From the cell containing the given text, extract its center point as [x, y] coordinate. 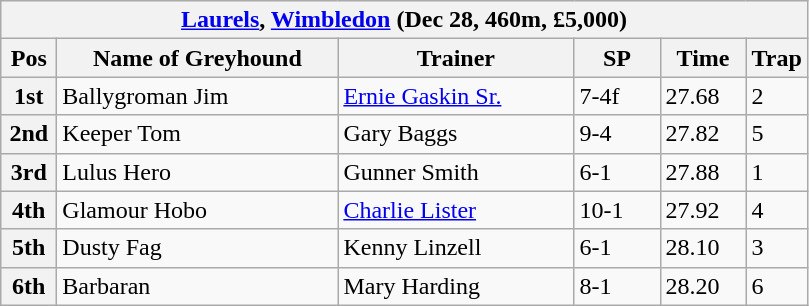
7-4f [617, 96]
2 [776, 96]
Name of Greyhound [198, 58]
27.68 [703, 96]
Keeper Tom [198, 134]
Dusty Fag [198, 248]
Trainer [456, 58]
28.20 [703, 286]
Trap [776, 58]
Kenny Linzell [456, 248]
Ernie Gaskin Sr. [456, 96]
Mary Harding [456, 286]
27.82 [703, 134]
28.10 [703, 248]
27.92 [703, 210]
9-4 [617, 134]
27.88 [703, 172]
Charlie Lister [456, 210]
2nd [29, 134]
Pos [29, 58]
4 [776, 210]
Barbaran [198, 286]
1st [29, 96]
3rd [29, 172]
8-1 [617, 286]
Ballygroman Jim [198, 96]
5 [776, 134]
3 [776, 248]
10-1 [617, 210]
5th [29, 248]
SP [617, 58]
Glamour Hobo [198, 210]
6 [776, 286]
1 [776, 172]
6th [29, 286]
Gary Baggs [456, 134]
Laurels, Wimbledon (Dec 28, 460m, £5,000) [404, 20]
Time [703, 58]
Lulus Hero [198, 172]
4th [29, 210]
Gunner Smith [456, 172]
